Pinpoint the cell where the given text exists, returning its (X, Y) midpoint coordinate. 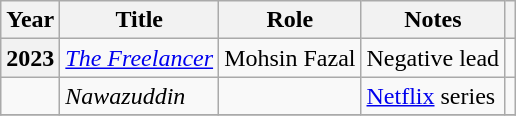
Negative lead (433, 58)
Netflix series (433, 96)
The Freelancer (140, 58)
2023 (30, 58)
Mohsin Fazal (290, 58)
Year (30, 20)
Role (290, 20)
Notes (433, 20)
Title (140, 20)
Nawazuddin (140, 96)
